Provide the (X, Y) coordinate of the cell's center where the given text is located.  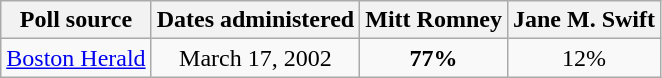
12% (584, 58)
Boston Herald (76, 58)
Mitt Romney (434, 20)
Dates administered (256, 20)
Poll source (76, 20)
March 17, 2002 (256, 58)
77% (434, 58)
Jane M. Swift (584, 20)
